Capture the cell that displays the provided text and extract its (x, y) central coordinate. 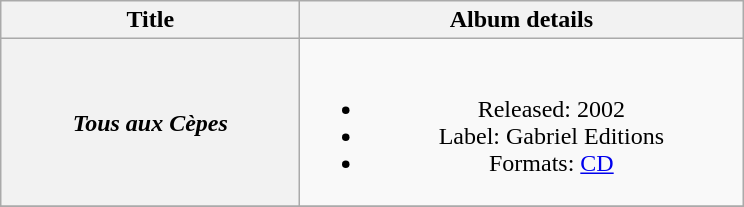
Tous aux Cèpes (150, 122)
Album details (522, 20)
Title (150, 20)
Released: 2002Label: Gabriel EditionsFormats: CD (522, 122)
